Provide the [x, y] coordinate of the cell's center where the given text is located.  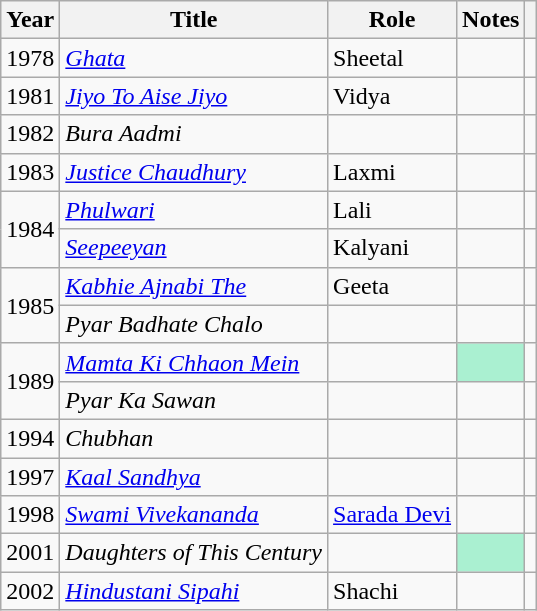
1984 [30, 229]
1983 [30, 172]
2002 [30, 591]
Bura Aadmi [194, 134]
Shachi [392, 591]
Sarada Devi [392, 515]
Mamta Ki Chhaon Mein [194, 362]
Sheetal [392, 58]
Ghata [194, 58]
Seepeeyan [194, 248]
Pyar Badhate Chalo [194, 324]
1981 [30, 96]
1989 [30, 381]
Kabhie Ajnabi The [194, 286]
Hindustani Sipahi [194, 591]
Swami Vivekananda [194, 515]
Kalyani [392, 248]
Pyar Ka Sawan [194, 400]
Daughters of This Century [194, 553]
Role [392, 20]
Jiyo To Aise Jiyo [194, 96]
1978 [30, 58]
1982 [30, 134]
Lali [392, 210]
Notes [491, 20]
1985 [30, 305]
1994 [30, 438]
Phulwari [194, 210]
Kaal Sandhya [194, 477]
1998 [30, 515]
Title [194, 20]
Chubhan [194, 438]
Laxmi [392, 172]
Justice Chaudhury [194, 172]
Vidya [392, 96]
1997 [30, 477]
Year [30, 20]
Geeta [392, 286]
2001 [30, 553]
